Determine the [x, y] coordinate at the center of the cell enclosing the given text.  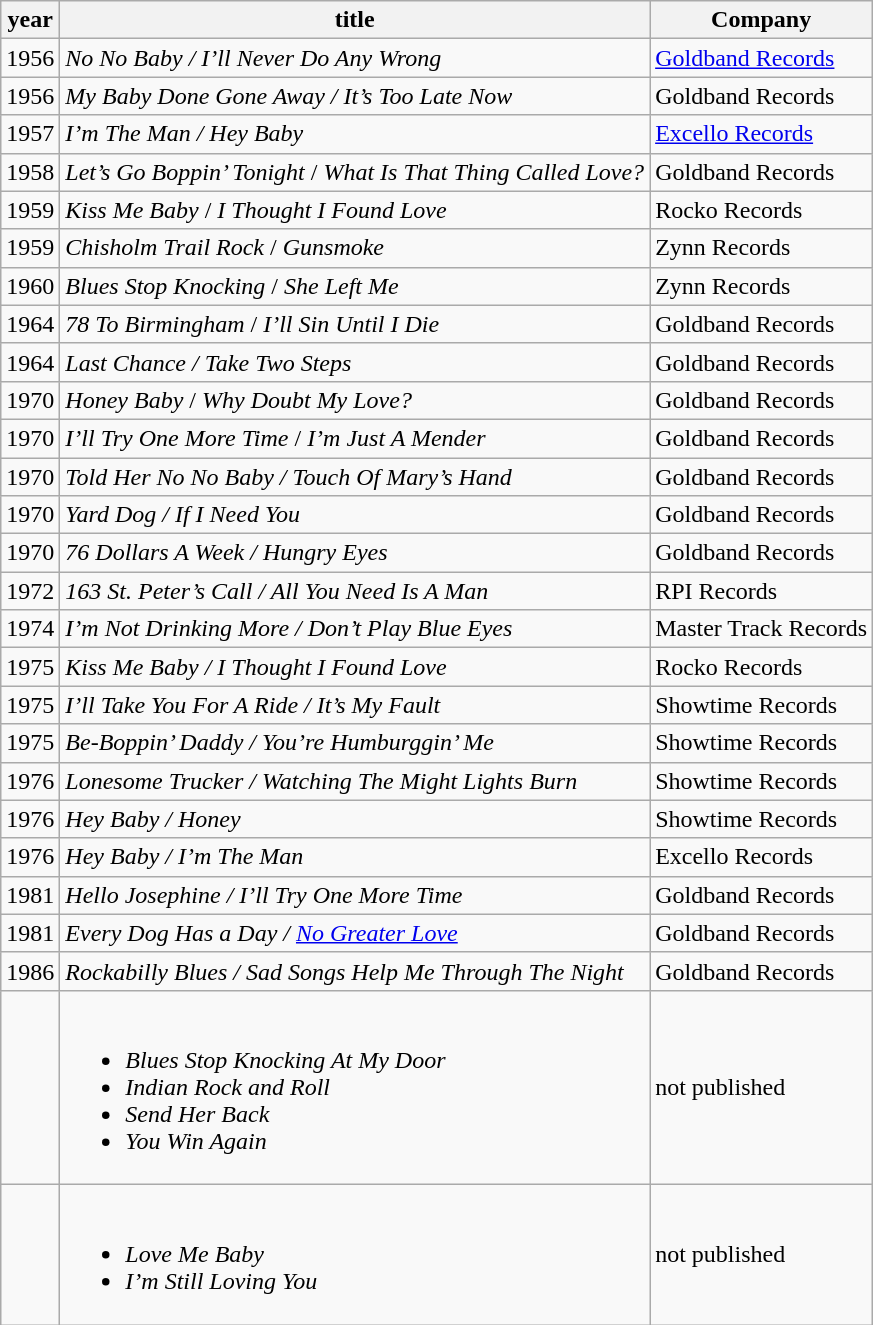
1972 [30, 591]
No No Baby / I’ll Never Do Any Wrong [355, 58]
1960 [30, 286]
RPI Records [762, 591]
I’m Not Drinking More / Don’t Play Blue Eyes [355, 629]
Honey Baby / Why Doubt My Love? [355, 400]
1958 [30, 172]
Last Chance / Take Two Steps [355, 362]
Chisholm Trail Rock / Gunsmoke [355, 248]
My Baby Done Gone Away / It’s Too Late Now [355, 96]
Blues Stop Knocking At My DoorIndian Rock and RollSend Her BackYou Win Again [355, 1087]
76 Dollars A Week / Hungry Eyes [355, 553]
Be-Boppin’ Daddy / You’re Humburggin’ Me [355, 743]
Told Her No No Baby / Touch Of Mary’s Hand [355, 477]
Hello Josephine / I’ll Try One More Time [355, 895]
Every Dog Has a Day / No Greater Love [355, 933]
year [30, 20]
title [355, 20]
Hey Baby / Honey [355, 819]
Lonesome Trucker / Watching The Might Lights Burn [355, 781]
Yard Dog / If I Need You [355, 515]
78 To Birmingham / I’ll Sin Until I Die [355, 324]
Love Me BabyI’m Still Loving You [355, 1254]
Master Track Records [762, 629]
Let’s Go Boppin’ Tonight / What Is That Thing Called Love? [355, 172]
I’m The Man / Hey Baby [355, 134]
1974 [30, 629]
1957 [30, 134]
163 St. Peter’s Call / All You Need Is A Man [355, 591]
Blues Stop Knocking / She Left Me [355, 286]
I’ll Try One More Time / I’m Just A Mender [355, 438]
Company [762, 20]
1986 [30, 971]
Hey Baby / I’m The Man [355, 857]
I’ll Take You For A Ride / It’s My Fault [355, 705]
Rockabilly Blues / Sad Songs Help Me Through The Night [355, 971]
